Identify which cell holds the provided text, then report its [X, Y] central coordinate. 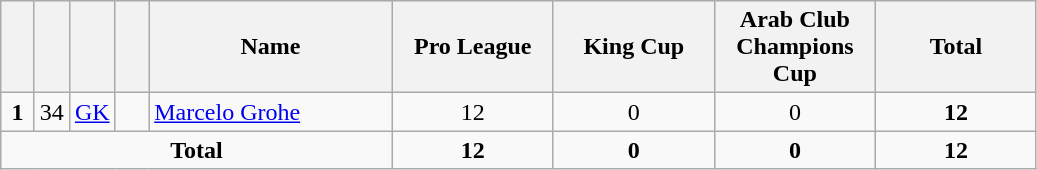
King Cup [634, 47]
GK [92, 112]
Marcelo Grohe [271, 112]
1 [18, 112]
Name [271, 47]
Pro League [472, 47]
Arab Club Champions Cup [794, 47]
34 [52, 112]
